Locate the cell with the specified text and output its (x, y) center coordinate. 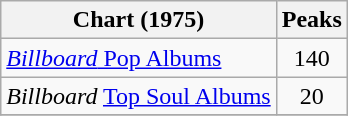
20 (312, 96)
Peaks (312, 20)
140 (312, 58)
Chart (1975) (138, 20)
Billboard Pop Albums (138, 58)
Billboard Top Soul Albums (138, 96)
